From the cell containing the given text, extract its center point as [X, Y] coordinate. 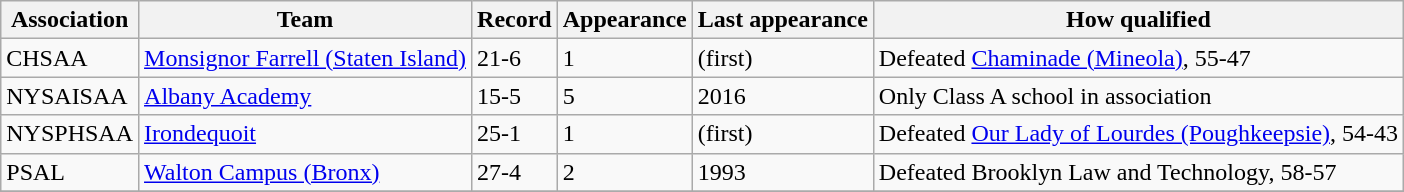
Defeated Our Lady of Lourdes (Poughkeepsie), 54-43 [1138, 134]
Monsignor Farrell (Staten Island) [306, 58]
Defeated Brooklyn Law and Technology, 58-57 [1138, 172]
Defeated Chaminade (Mineola), 55-47 [1138, 58]
Record [515, 20]
Only Class A school in association [1138, 96]
5 [624, 96]
Team [306, 20]
1993 [782, 172]
CHSAA [70, 58]
27-4 [515, 172]
Last appearance [782, 20]
PSAL [70, 172]
21-6 [515, 58]
15-5 [515, 96]
NYSPHSAA [70, 134]
2 [624, 172]
Irondequoit [306, 134]
2016 [782, 96]
Association [70, 20]
How qualified [1138, 20]
NYSAISAA [70, 96]
Albany Academy [306, 96]
Walton Campus (Bronx) [306, 172]
Appearance [624, 20]
25-1 [515, 134]
